Extract the [X, Y] coordinate from the center of the cell holding the provided text.  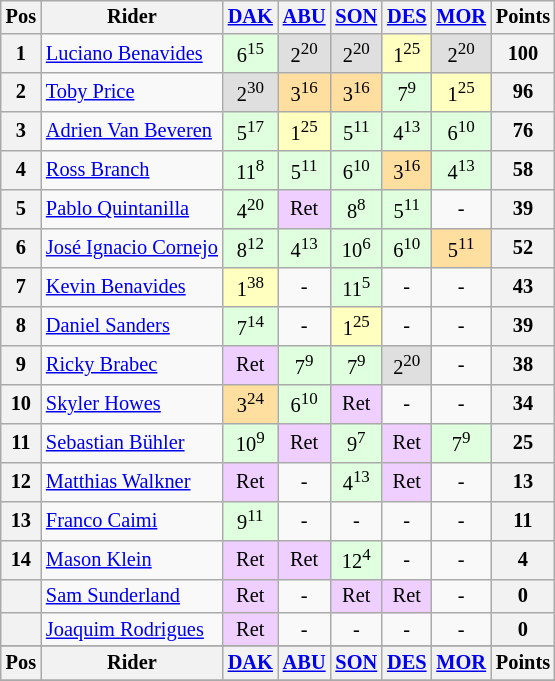
911 [250, 520]
615 [250, 54]
Franco Caimi [132, 520]
52 [523, 248]
Joaquim Rodrigues [132, 630]
43 [523, 288]
Matthias Walkner [132, 482]
812 [250, 248]
Sebastian Bühler [132, 442]
3 [21, 132]
Pablo Quintanilla [132, 210]
7 [21, 288]
10 [21, 404]
76 [523, 132]
106 [356, 248]
Ross Branch [132, 170]
1 [21, 54]
Daniel Sanders [132, 326]
517 [250, 132]
230 [250, 92]
8 [21, 326]
5 [21, 210]
38 [523, 364]
34 [523, 404]
58 [523, 170]
115 [356, 288]
324 [250, 404]
97 [356, 442]
420 [250, 210]
118 [250, 170]
Kevin Benavides [132, 288]
Toby Price [132, 92]
138 [250, 288]
124 [356, 560]
Sam Sunderland [132, 596]
100 [523, 54]
Skyler Howes [132, 404]
88 [356, 210]
Adrien Van Beveren [132, 132]
Ricky Brabec [132, 364]
25 [523, 442]
2 [21, 92]
6 [21, 248]
Mason Klein [132, 560]
José Ignacio Cornejo [132, 248]
Luciano Benavides [132, 54]
12 [21, 482]
14 [21, 560]
9 [21, 364]
714 [250, 326]
109 [250, 442]
96 [523, 92]
